Capture the cell that displays the provided text and extract its [x, y] central coordinate. 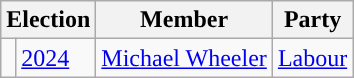
Election [48, 20]
Party [312, 20]
Michael Wheeler [184, 58]
Member [184, 20]
Labour [312, 58]
2024 [56, 58]
